Provide the (X, Y) coordinate of the cell's center where the given text is located.  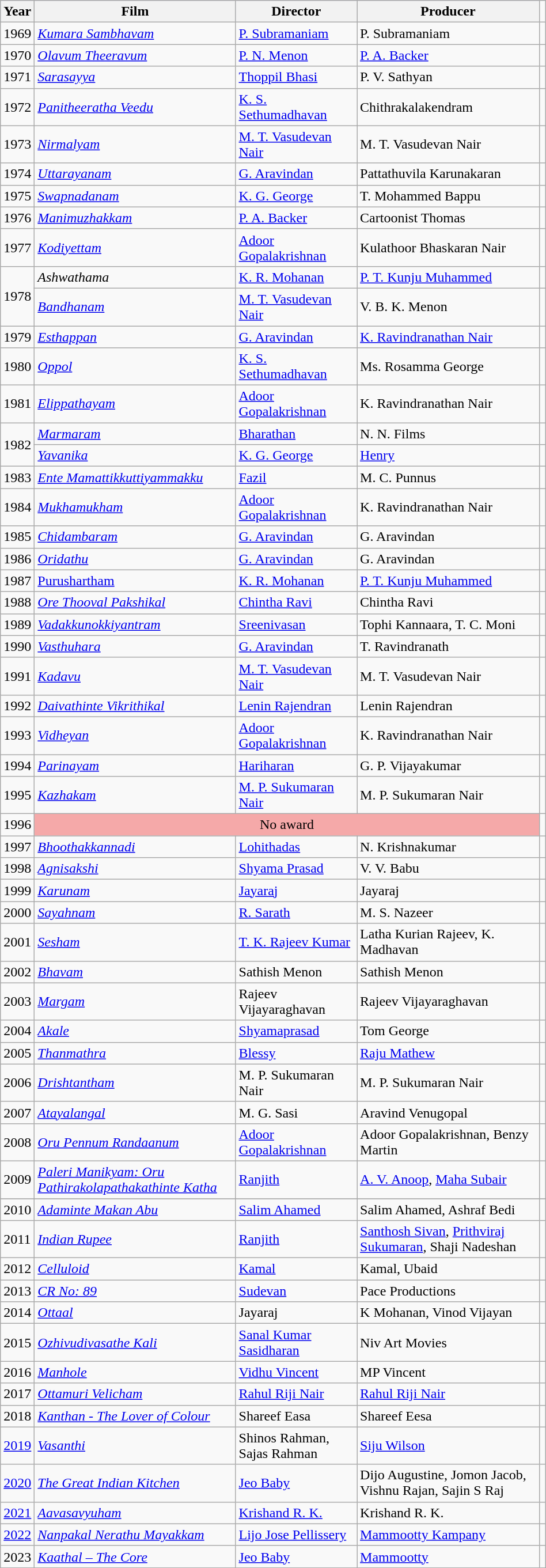
2012 (17, 1269)
Vasthuhara (135, 646)
Sayahnam (135, 912)
1995 (17, 795)
Lohithadas (296, 847)
Vidheyan (135, 735)
1972 (17, 107)
1983 (17, 478)
Ozhivudivasathe Kali (135, 1342)
Shinos Rahman, Sajas Rahman (296, 1446)
Kaathal – The Core (135, 1556)
1970 (17, 55)
Marmaram (135, 434)
Ore Thooval Pakshikal (135, 603)
T. Mohammed Bappu (448, 196)
Ottamuri Velicham (135, 1394)
2000 (17, 912)
1982 (17, 445)
Director (296, 12)
Karunam (135, 891)
1978 (17, 296)
Vadakkunokkiyantram (135, 624)
T. Ravindranath (448, 646)
Mukhamukham (135, 507)
1988 (17, 603)
Bharathan (296, 434)
1981 (17, 404)
K Mohanan, Vinod Vijayan (448, 1313)
R. Sarath (296, 912)
Year (17, 12)
2002 (17, 972)
Olavum Theeravum (135, 55)
2004 (17, 1031)
Aravind Venugopal (448, 1112)
1997 (17, 847)
1980 (17, 366)
N. N. Films (448, 434)
2003 (17, 1001)
MP Vincent (448, 1372)
Manimuzhakkam (135, 218)
Margam (135, 1001)
Kulathoor Bhaskaran Nair (448, 248)
Dijo Augustine, Jomon Jacob, Vishnu Rajan, Sajin S Raj (448, 1483)
2023 (17, 1556)
Shareef Easa (296, 1416)
2011 (17, 1240)
Shyama Prasad (296, 869)
Latha Kurian Rajeev, K. Madhavan (448, 942)
Siju Wilson (448, 1446)
Oridathu (135, 559)
Cartoonist Thomas (448, 218)
Elippathayam (135, 404)
2018 (17, 1416)
2008 (17, 1142)
2016 (17, 1372)
Shyamaprasad (296, 1031)
N. Krishnakumar (448, 847)
Oru Pennum Randaanum (135, 1142)
1987 (17, 581)
No award (287, 825)
1986 (17, 559)
1990 (17, 646)
Salim Ahamed, Ashraf Bedi (448, 1209)
Lijo Jose Pellissery (296, 1535)
G. P. Vijayakumar (448, 766)
M. C. Punnus (448, 478)
Purushartham (135, 581)
2009 (17, 1180)
2010 (17, 1209)
Ottaal (135, 1313)
Shareef Eesa (448, 1416)
Panitheeratha Veedu (135, 107)
2013 (17, 1291)
Vasanthi (135, 1446)
Thanmathra (135, 1053)
P. N. Menon (296, 55)
1993 (17, 735)
V. B. K. Menon (448, 306)
2021 (17, 1513)
Atayalangal (135, 1112)
Kodiyettam (135, 248)
Yavanika (135, 456)
Akale (135, 1031)
Manhole (135, 1372)
1969 (17, 33)
1973 (17, 144)
Ms. Rosamma George (448, 366)
Mammootty (448, 1556)
V. V. Babu (448, 869)
Hariharan (296, 766)
M. S. Nazeer (448, 912)
Sanal Kumar Sasidharan (296, 1342)
Sreenivasan (296, 624)
1974 (17, 174)
Fazil (296, 478)
1971 (17, 77)
Raju Mathew (448, 1053)
2020 (17, 1483)
Thoppil Bhasi (296, 77)
1985 (17, 537)
Film (135, 12)
1998 (17, 869)
2006 (17, 1083)
Kadavu (135, 676)
Salim Ahamed (296, 1209)
Niv Art Movies (448, 1342)
1989 (17, 624)
1979 (17, 337)
2015 (17, 1342)
1977 (17, 248)
Uttarayanam (135, 174)
Nanpakal Nerathu Mayakkam (135, 1535)
1976 (17, 218)
Sarasayya (135, 77)
Oppol (135, 366)
1999 (17, 891)
Chithrakalakendram (448, 107)
Kamal, Ubaid (448, 1269)
Santhosh Sivan, Prithviraj Sukumaran, Shaji Nadeshan (448, 1240)
1984 (17, 507)
M. G. Sasi (296, 1112)
Aavasavyuham (135, 1513)
1994 (17, 766)
Pace Productions (448, 1291)
2022 (17, 1535)
Henry (448, 456)
The Great Indian Kitchen (135, 1483)
Bhavam (135, 972)
Mammootty Kampany (448, 1535)
Kamal (296, 1269)
Swapnadanam (135, 196)
Paleri Manikyam: Oru Pathirakolapathakathinte Katha (135, 1180)
Blessy (296, 1053)
2007 (17, 1112)
1996 (17, 825)
Kazhakam (135, 795)
Celluloid (135, 1269)
2017 (17, 1394)
Sesham (135, 942)
1991 (17, 676)
2019 (17, 1446)
Kanthan - The Lover of Colour (135, 1416)
Bandhanam (135, 306)
Tom George (448, 1031)
Chidambaram (135, 537)
P. V. Sathyan (448, 77)
Ente Mamattikkuttiyammakku (135, 478)
2005 (17, 1053)
Producer (448, 12)
Bhoothakkannadi (135, 847)
Indian Rupee (135, 1240)
Agnisakshi (135, 869)
Kumara Sambhavam (135, 33)
Daivathinte Vikrithikal (135, 706)
Drishtantham (135, 1083)
Vidhu Vincent (296, 1372)
Tophi Kannaara, T. C. Moni (448, 624)
T. K. Rajeev Kumar (296, 942)
CR No: 89 (135, 1291)
Pattathuvila Karunakaran (448, 174)
Adoor Gopalakrishnan, Benzy Martin (448, 1142)
2001 (17, 942)
1992 (17, 706)
Parinayam (135, 766)
Esthappan (135, 337)
1975 (17, 196)
Ashwathama (135, 277)
A. V. Anoop, Maha Subair (448, 1180)
Adaminte Makan Abu (135, 1209)
Sudevan (296, 1291)
Nirmalyam (135, 144)
2014 (17, 1313)
